Locate the cell with the specified text and output its [x, y] center coordinate. 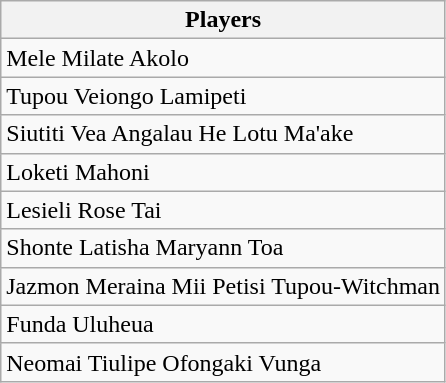
Jazmon Meraina Mii Petisi Tupou-Witchman [224, 286]
Tupou Veiongo Lamipeti [224, 96]
Neomai Tiulipe Ofongaki Vunga [224, 362]
Loketi Mahoni [224, 172]
Shonte Latisha Maryann Toa [224, 248]
Mele Milate Akolo [224, 58]
Players [224, 20]
Lesieli Rose Tai [224, 210]
Funda Uluheua [224, 324]
Siutiti Vea Angalau He Lotu Ma'ake [224, 134]
